Pinpoint the cell where the given text exists, returning its [x, y] midpoint coordinate. 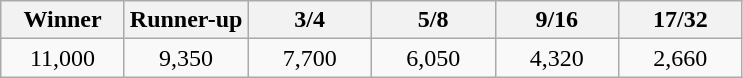
9/16 [557, 20]
3/4 [310, 20]
Runner-up [186, 20]
17/32 [681, 20]
Winner [63, 20]
6,050 [433, 58]
2,660 [681, 58]
9,350 [186, 58]
11,000 [63, 58]
7,700 [310, 58]
4,320 [557, 58]
5/8 [433, 20]
